Identify which cell holds the provided text, then report its (X, Y) central coordinate. 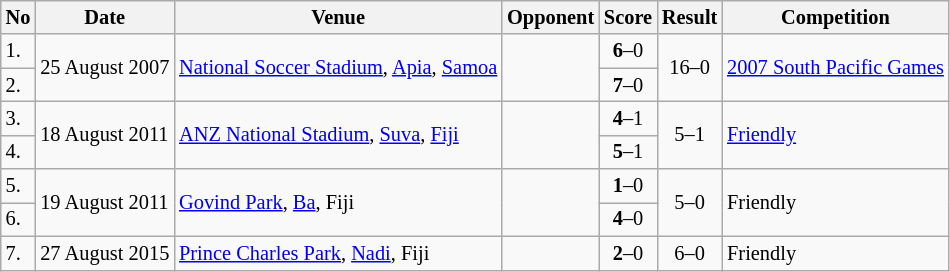
4–0 (628, 219)
18 August 2011 (104, 134)
Result (690, 17)
5–0 (690, 202)
6. (18, 219)
2–0 (628, 253)
ANZ National Stadium, Suva, Fiji (338, 134)
25 August 2007 (104, 68)
27 August 2015 (104, 253)
Opponent (550, 17)
5. (18, 186)
1. (18, 51)
2. (18, 85)
Competition (836, 17)
Venue (338, 17)
7–0 (628, 85)
2007 South Pacific Games (836, 68)
National Soccer Stadium, Apia, Samoa (338, 68)
7. (18, 253)
Prince Charles Park, Nadi, Fiji (338, 253)
19 August 2011 (104, 202)
1–0 (628, 186)
Govind Park, Ba, Fiji (338, 202)
No (18, 17)
4. (18, 152)
3. (18, 118)
Date (104, 17)
Score (628, 17)
4–1 (628, 118)
16–0 (690, 68)
